Return the (X, Y) coordinate for the center point of the cell that contains the specified text.  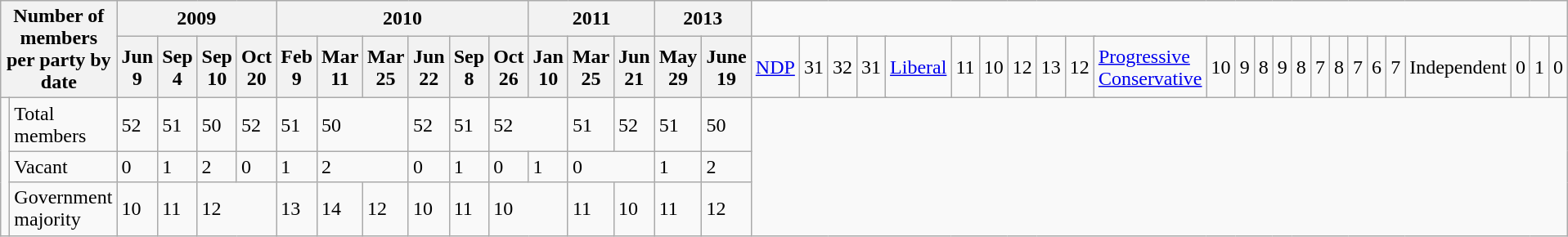
Jun 22 (429, 67)
2010 (402, 19)
Liberal (919, 67)
Feb 9 (297, 67)
Progressive Conservative (1150, 67)
June 19 (726, 67)
32 (842, 67)
Sep 8 (469, 67)
Jan 10 (548, 67)
NDP (775, 67)
Jun 9 (137, 67)
2009 (196, 19)
2011 (591, 19)
Jun 21 (634, 67)
Sep 4 (177, 67)
2013 (703, 19)
14 (340, 209)
Total members (64, 124)
Mar 11 (340, 67)
Government majority (64, 209)
Oct 26 (509, 67)
6 (1377, 67)
Number of membersper party by date (59, 49)
May 29 (678, 67)
Sep 10 (217, 67)
Oct 20 (256, 67)
Vacant (64, 167)
Independent (1458, 67)
